From the cell containing the given text, extract its center point as [x, y] coordinate. 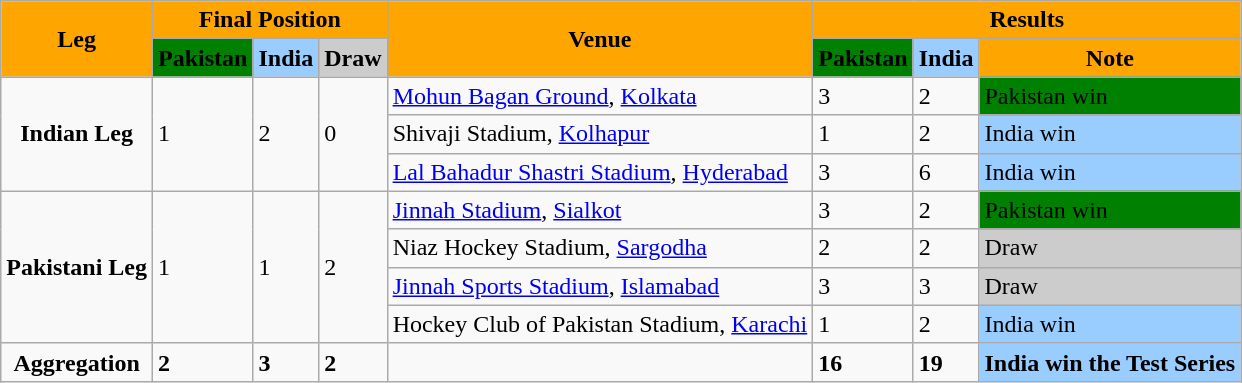
16 [863, 362]
Shivaji Stadium, Kolhapur [600, 134]
Jinnah Sports Stadium, Islamabad [600, 286]
Venue [600, 39]
Hockey Club of Pakistan Stadium, Karachi [600, 324]
Leg [77, 39]
Note [1110, 58]
0 [353, 134]
19 [946, 362]
6 [946, 172]
Mohun Bagan Ground, Kolkata [600, 96]
Jinnah Stadium, Sialkot [600, 210]
Final Position [270, 20]
Lal Bahadur Shastri Stadium, Hyderabad [600, 172]
Niaz Hockey Stadium, Sargodha [600, 248]
Pakistani Leg [77, 267]
Results [1027, 20]
Indian Leg [77, 134]
India win the Test Series [1110, 362]
Aggregation [77, 362]
